Output the (x, y) coordinate of the center of the cell containing the given text.  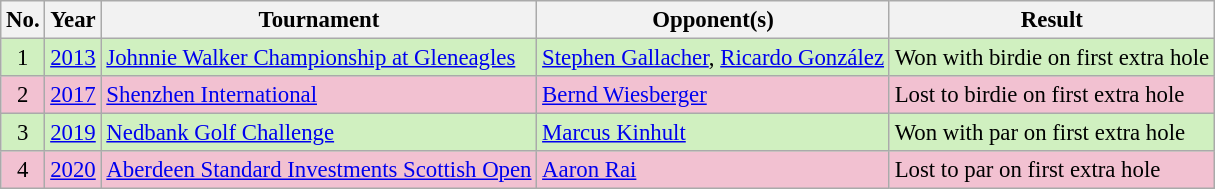
2013 (73, 58)
2 (23, 95)
Opponent(s) (714, 20)
Tournament (319, 20)
4 (23, 170)
Won with birdie on first extra hole (1052, 58)
1 (23, 58)
2017 (73, 95)
Result (1052, 20)
Nedbank Golf Challenge (319, 133)
Lost to par on first extra hole (1052, 170)
Lost to birdie on first extra hole (1052, 95)
No. (23, 20)
Year (73, 20)
Aaron Rai (714, 170)
Shenzhen International (319, 95)
3 (23, 133)
Aberdeen Standard Investments Scottish Open (319, 170)
Marcus Kinhult (714, 133)
2019 (73, 133)
Johnnie Walker Championship at Gleneagles (319, 58)
Won with par on first extra hole (1052, 133)
2020 (73, 170)
Bernd Wiesberger (714, 95)
Stephen Gallacher, Ricardo González (714, 58)
